Capture the cell that displays the provided text and extract its [X, Y] central coordinate. 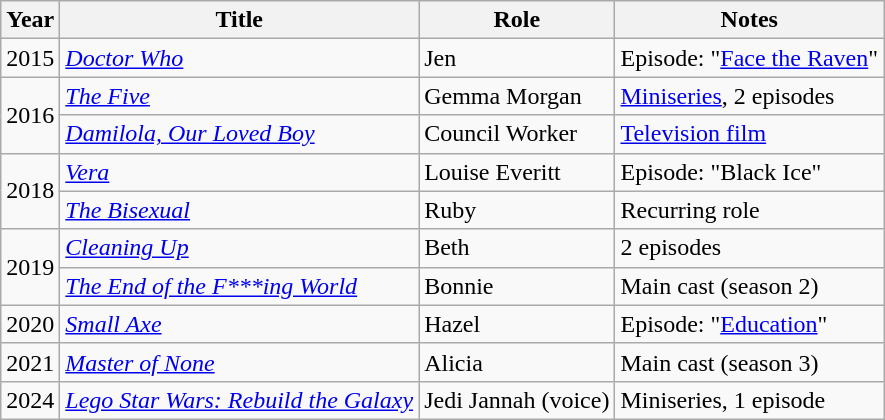
Television film [750, 134]
2 episodes [750, 248]
The Five [240, 96]
Alicia [517, 362]
Louise Everitt [517, 172]
Episode: "Education" [750, 324]
Cleaning Up [240, 248]
The End of the F***ing World [240, 286]
2019 [30, 267]
2018 [30, 191]
Title [240, 20]
Bonnie [517, 286]
Small Axe [240, 324]
2024 [30, 400]
Ruby [517, 210]
Gemma Morgan [517, 96]
Main cast (season 2) [750, 286]
2016 [30, 115]
Episode: "Black Ice" [750, 172]
Miniseries, 2 episodes [750, 96]
2021 [30, 362]
Doctor Who [240, 58]
Jen [517, 58]
Master of None [240, 362]
Beth [517, 248]
The Bisexual [240, 210]
Lego Star Wars: Rebuild the Galaxy [240, 400]
Year [30, 20]
Role [517, 20]
Damilola, Our Loved Boy [240, 134]
Jedi Jannah (voice) [517, 400]
Episode: "Face the Raven" [750, 58]
Council Worker [517, 134]
Notes [750, 20]
Hazel [517, 324]
Vera [240, 172]
Recurring role [750, 210]
Main cast (season 3) [750, 362]
2015 [30, 58]
2020 [30, 324]
Miniseries, 1 episode [750, 400]
